Provide the (X, Y) coordinate of the cell's center where the given text is located.  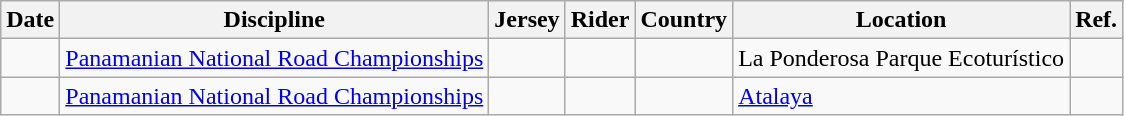
Discipline (274, 20)
La Ponderosa Parque Ecoturístico (902, 58)
Country (684, 20)
Location (902, 20)
Ref. (1096, 20)
Rider (600, 20)
Jersey (527, 20)
Date (30, 20)
Atalaya (902, 96)
